Find where the given text appears and provide that cell's center as (X, Y) coordinate. 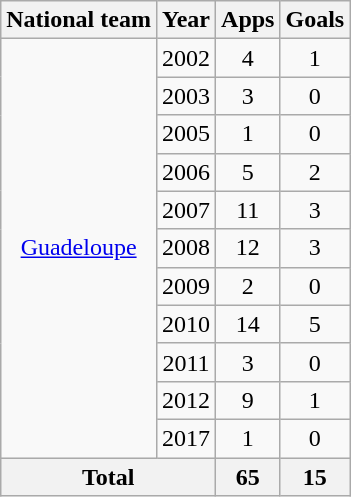
Guadeloupe (79, 248)
2017 (186, 438)
2009 (186, 286)
Goals (315, 20)
9 (248, 400)
2011 (186, 362)
2008 (186, 248)
2003 (186, 96)
Total (108, 477)
11 (248, 210)
2006 (186, 172)
4 (248, 58)
2010 (186, 324)
15 (315, 477)
2002 (186, 58)
65 (248, 477)
National team (79, 20)
2012 (186, 400)
12 (248, 248)
2007 (186, 210)
Apps (248, 20)
14 (248, 324)
Year (186, 20)
2005 (186, 134)
